Determine the [X, Y] coordinate at the center of the cell enclosing the given text.  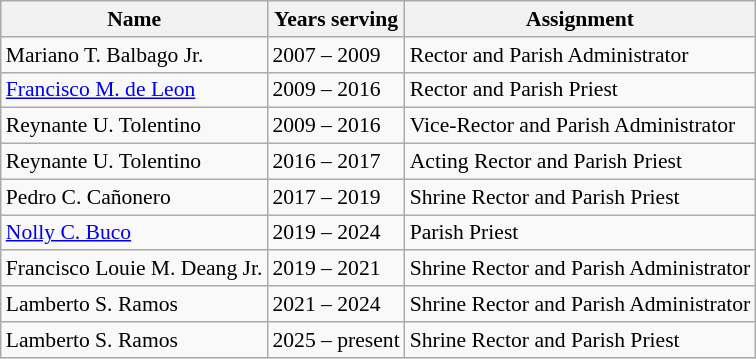
Vice-Rector and Parish Administrator [580, 126]
2021 – 2024 [336, 304]
Mariano T. Balbago Jr. [134, 55]
Pedro C. Cañonero [134, 197]
Francisco M. de Leon [134, 90]
2017 – 2019 [336, 197]
Rector and Parish Priest [580, 90]
2019 – 2024 [336, 233]
2016 – 2017 [336, 162]
2025 – present [336, 340]
Parish Priest [580, 233]
2007 – 2009 [336, 55]
Years serving [336, 19]
Francisco Louie M. Deang Jr. [134, 269]
Name [134, 19]
Acting Rector and Parish Priest [580, 162]
Assignment [580, 19]
2019 – 2021 [336, 269]
Nolly C. Buco [134, 233]
Rector and Parish Administrator [580, 55]
